Provide the [X, Y] coordinate of the cell's center where the given text is located.  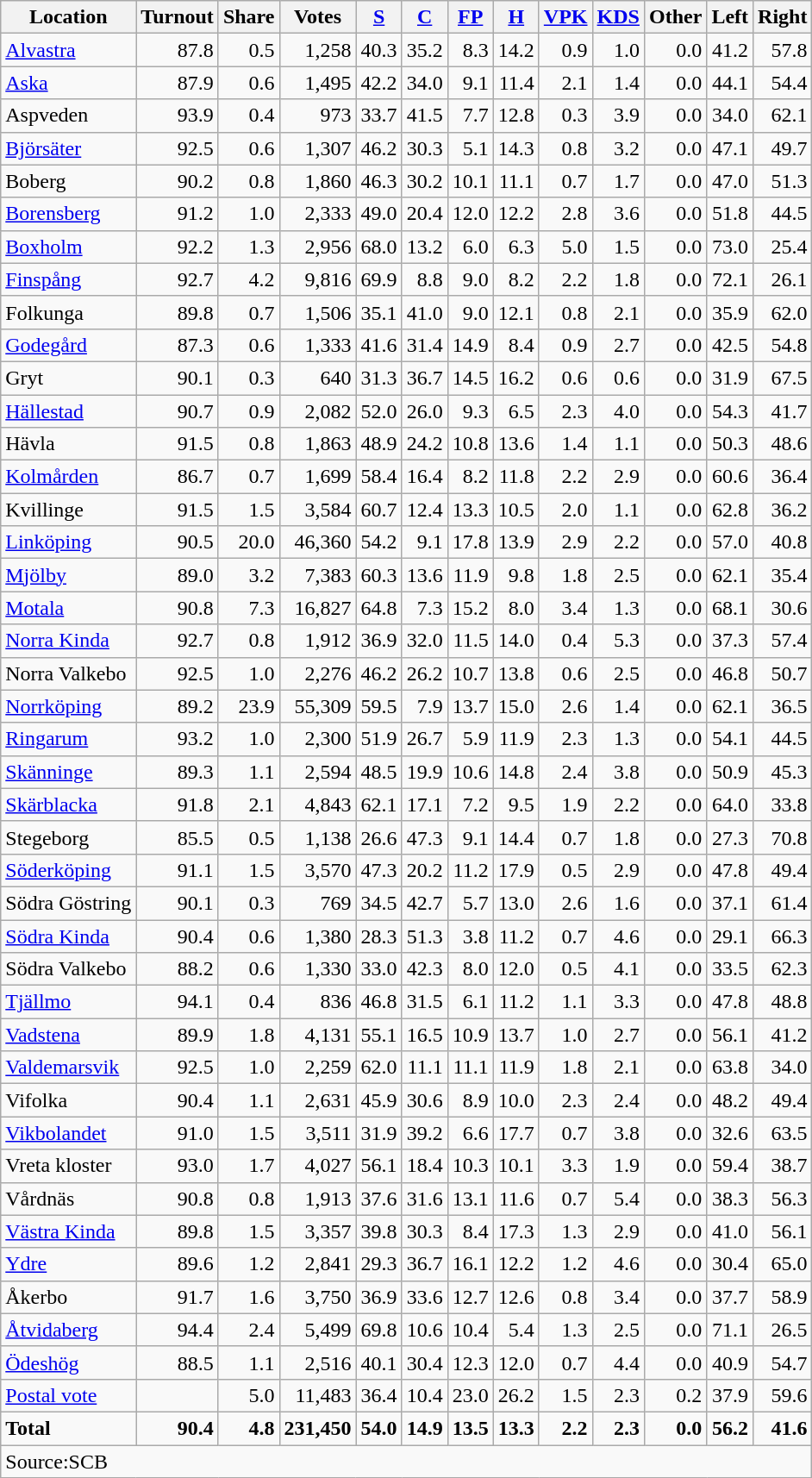
Åkerbo [69, 1297]
3.6 [618, 214]
63.8 [730, 1068]
58.4 [379, 477]
8.3 [471, 50]
48.8 [783, 1002]
2,594 [317, 772]
16.5 [424, 1035]
20.2 [424, 870]
54.4 [783, 83]
17.8 [471, 542]
836 [317, 1002]
640 [317, 378]
94.4 [178, 1330]
16.2 [515, 378]
16.4 [424, 477]
2,300 [317, 739]
45.3 [783, 772]
14.8 [515, 772]
37.7 [730, 1297]
90.2 [178, 181]
17.7 [515, 1133]
12.4 [424, 510]
33.8 [783, 805]
62.8 [730, 510]
54.1 [730, 739]
Stegeborg [69, 837]
40.3 [379, 50]
4,843 [317, 805]
3,584 [317, 510]
56.2 [730, 1428]
40.9 [730, 1362]
Södra Valkebo [69, 969]
51.8 [730, 214]
5.9 [471, 739]
16,827 [317, 608]
3,570 [317, 870]
11,483 [317, 1395]
69.8 [379, 1330]
65.0 [783, 1264]
1,258 [317, 50]
Vreta kloster [69, 1166]
55.1 [379, 1035]
12.3 [471, 1362]
8.8 [424, 279]
34.5 [379, 903]
50.3 [730, 444]
Vårdnäs [69, 1199]
26.7 [424, 739]
Share [248, 17]
42.3 [424, 969]
27.3 [730, 837]
Norrköping [69, 706]
57.4 [783, 641]
2,082 [317, 411]
59.6 [783, 1395]
26.5 [783, 1330]
26.6 [379, 837]
54.3 [730, 411]
7.7 [471, 116]
14.3 [515, 148]
69.9 [379, 279]
52.0 [379, 411]
VPK [565, 17]
89.6 [178, 1264]
35.2 [424, 50]
5.1 [471, 148]
10.8 [471, 444]
36.5 [783, 706]
7.9 [424, 706]
9.3 [471, 411]
45.9 [379, 1100]
S [379, 17]
23.9 [248, 706]
13.0 [515, 903]
14.0 [515, 641]
40.8 [783, 542]
1,506 [317, 312]
3,511 [317, 1133]
33.7 [379, 116]
42.2 [379, 83]
47.1 [730, 148]
54.7 [783, 1362]
29.1 [730, 936]
91.7 [178, 1297]
769 [317, 903]
23.0 [471, 1395]
1,333 [317, 345]
33.0 [379, 969]
Left [730, 17]
39.8 [379, 1231]
40.1 [379, 1362]
18.4 [424, 1166]
57.0 [730, 542]
4.2 [248, 279]
60.7 [379, 510]
31.6 [424, 1199]
11.6 [515, 1199]
Aspveden [69, 116]
12.6 [515, 1297]
231,450 [317, 1428]
Source:SCB [407, 1462]
4.0 [618, 411]
92.2 [178, 247]
0.2 [675, 1395]
31.4 [424, 345]
37.9 [730, 1395]
4,027 [317, 1166]
90.7 [178, 411]
71.1 [730, 1330]
94.1 [178, 1002]
Skärblacka [69, 805]
Motala [69, 608]
Söderköping [69, 870]
9.8 [515, 575]
Location [69, 17]
20.4 [424, 214]
Kolmården [69, 477]
37.1 [730, 903]
68.0 [379, 247]
32.6 [730, 1133]
89.2 [178, 706]
26.0 [424, 411]
9.5 [515, 805]
Gryt [69, 378]
Hävla [69, 444]
35.9 [730, 312]
13.9 [515, 542]
89.3 [178, 772]
Turnout [178, 17]
31.5 [424, 1002]
4.4 [618, 1362]
5.7 [471, 903]
Boxholm [69, 247]
4,131 [317, 1035]
2,333 [317, 214]
46,360 [317, 542]
17.3 [515, 1231]
57.8 [783, 50]
68.1 [730, 608]
14.2 [515, 50]
2,276 [317, 673]
Godegård [69, 345]
6.3 [515, 247]
13.2 [424, 247]
Ödeshög [69, 1362]
89.0 [178, 575]
Linköping [69, 542]
5,499 [317, 1330]
Vadstena [69, 1035]
30.2 [424, 181]
10.5 [515, 510]
Västra Kinda [69, 1231]
54.2 [379, 542]
73.0 [730, 247]
Hällestad [69, 411]
49.0 [379, 214]
64.0 [730, 805]
51.9 [379, 739]
Borensberg [69, 214]
61.4 [783, 903]
8.9 [471, 1100]
56.3 [783, 1199]
10.3 [471, 1166]
14.5 [471, 378]
Mjölby [69, 575]
2,841 [317, 1264]
Södra Kinda [69, 936]
Ydre [69, 1264]
2.0 [565, 510]
42.7 [424, 903]
Kvillinge [69, 510]
Finspång [69, 279]
Other [675, 17]
6.5 [515, 411]
1,495 [317, 83]
85.5 [178, 837]
64.8 [379, 608]
47.0 [730, 181]
48.6 [783, 444]
Aska [69, 83]
10.0 [515, 1100]
59.4 [730, 1166]
39.2 [424, 1133]
88.5 [178, 1362]
Norra Valkebo [69, 673]
1,863 [317, 444]
Valdemarsvik [69, 1068]
973 [317, 116]
48.9 [379, 444]
C [424, 17]
33.5 [730, 969]
86.7 [178, 477]
48.5 [379, 772]
6.0 [471, 247]
28.3 [379, 936]
10.9 [471, 1035]
35.4 [783, 575]
Ringarum [69, 739]
17.9 [515, 870]
4.8 [248, 1428]
Åtvidaberg [69, 1330]
88.2 [178, 969]
67.5 [783, 378]
36.2 [783, 510]
59.5 [379, 706]
33.6 [424, 1297]
55,309 [317, 706]
11.8 [515, 477]
Norra Kinda [69, 641]
17.1 [424, 805]
1,912 [317, 641]
7.2 [471, 805]
91.2 [178, 214]
6.1 [471, 1002]
32.0 [424, 641]
24.2 [424, 444]
1,307 [317, 148]
12.8 [515, 116]
1,860 [317, 181]
11.5 [471, 641]
72.1 [730, 279]
Björsäter [69, 148]
37.3 [730, 641]
Folkunga [69, 312]
41.7 [783, 411]
1,380 [317, 936]
6.6 [471, 1133]
87.9 [178, 83]
16.1 [471, 1264]
2.8 [565, 214]
31.3 [379, 378]
Total [69, 1428]
93.2 [178, 739]
48.2 [730, 1100]
54.0 [379, 1428]
1,330 [317, 969]
3,357 [317, 1231]
37.6 [379, 1199]
58.9 [783, 1297]
93.0 [178, 1166]
1,913 [317, 1199]
Tjällmo [69, 1002]
19.9 [424, 772]
60.6 [730, 477]
KDS [618, 17]
87.3 [178, 345]
Votes [317, 17]
15.0 [515, 706]
13.1 [471, 1199]
29.3 [379, 1264]
7,383 [317, 575]
1,138 [317, 837]
50.9 [730, 772]
12.7 [471, 1297]
49.7 [783, 148]
2,516 [317, 1362]
70.8 [783, 837]
93.9 [178, 116]
54.8 [783, 345]
66.3 [783, 936]
13.5 [471, 1428]
46.3 [379, 181]
91.1 [178, 870]
60.3 [379, 575]
20.0 [248, 542]
Vifolka [69, 1100]
9,816 [317, 279]
38.7 [783, 1166]
38.3 [730, 1199]
89.9 [178, 1035]
90.5 [178, 542]
Södra Göstring [69, 903]
2,259 [317, 1068]
87.8 [178, 50]
13.8 [515, 673]
4.1 [618, 969]
3,750 [317, 1297]
12.1 [515, 312]
Vikbolandet [69, 1133]
Alvastra [69, 50]
44.1 [730, 83]
1,699 [317, 477]
14.4 [515, 837]
5.3 [618, 641]
11.4 [515, 83]
2,631 [317, 1100]
91.8 [178, 805]
FP [471, 17]
41.5 [424, 116]
50.7 [783, 673]
2,956 [317, 247]
25.4 [783, 247]
Boberg [69, 181]
3.9 [618, 116]
15.2 [471, 608]
35.1 [379, 312]
H [515, 17]
10.7 [471, 673]
Postal vote [69, 1395]
91.0 [178, 1133]
Right [783, 17]
62.3 [783, 969]
42.5 [730, 345]
26.1 [783, 279]
Skänninge [69, 772]
63.5 [783, 1133]
